Determine the [x, y] coordinate at the center of the cell enclosing the given text.  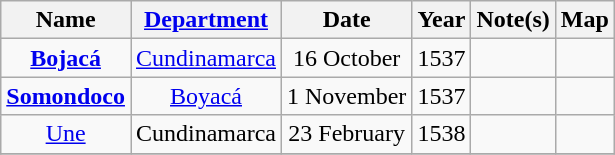
Somondoco [66, 96]
Map [584, 20]
Year [442, 20]
Department [206, 20]
1 November [347, 96]
Date [347, 20]
Bojacá [66, 58]
16 October [347, 58]
1538 [442, 134]
Une [66, 134]
Note(s) [513, 20]
Boyacá [206, 96]
23 February [347, 134]
Name [66, 20]
